Find where the given text appears and provide that cell's center as (x, y) coordinate. 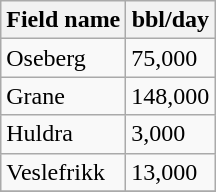
Huldra (64, 134)
75,000 (170, 58)
3,000 (170, 134)
Field name (64, 20)
148,000 (170, 96)
Veslefrikk (64, 172)
13,000 (170, 172)
Grane (64, 96)
Oseberg (64, 58)
bbl/day (170, 20)
